Pinpoint the cell where the given text exists, returning its (x, y) midpoint coordinate. 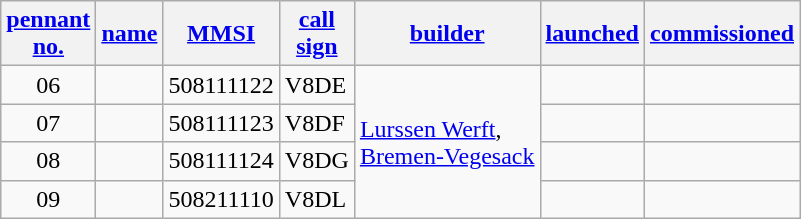
508111124 (221, 161)
06 (48, 85)
08 (48, 161)
name (130, 34)
09 (48, 199)
Lurssen Werft,Bremen-Vegesack (447, 142)
508211110 (221, 199)
V8DE (316, 85)
V8DF (316, 123)
MMSI (221, 34)
508111123 (221, 123)
508111122 (221, 85)
V8DG (316, 161)
commissioned (722, 34)
V8DL (316, 199)
pennantno. (48, 34)
07 (48, 123)
launched (592, 34)
callsign (316, 34)
builder (447, 34)
